Return (x, y) of the center of cell containing provided text 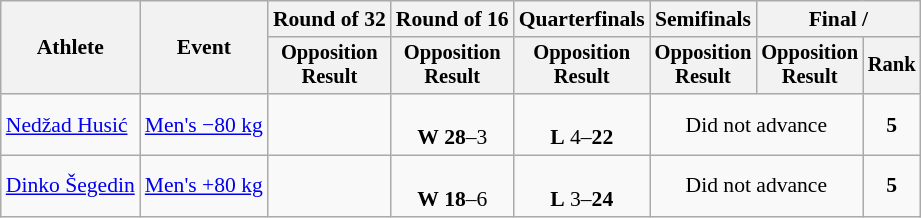
Event (204, 48)
Nedžad Husić (70, 124)
L 4–22 (582, 124)
L 3–24 (582, 186)
Rank (892, 66)
W 18–6 (452, 186)
Men's −80 kg (204, 124)
Round of 32 (330, 19)
W 28–3 (452, 124)
Quarterfinals (582, 19)
Semifinals (704, 19)
Men's +80 kg (204, 186)
Final / (838, 19)
Round of 16 (452, 19)
Athlete (70, 48)
Dinko Šegedin (70, 186)
